Return (X, Y) of the center of cell containing provided text 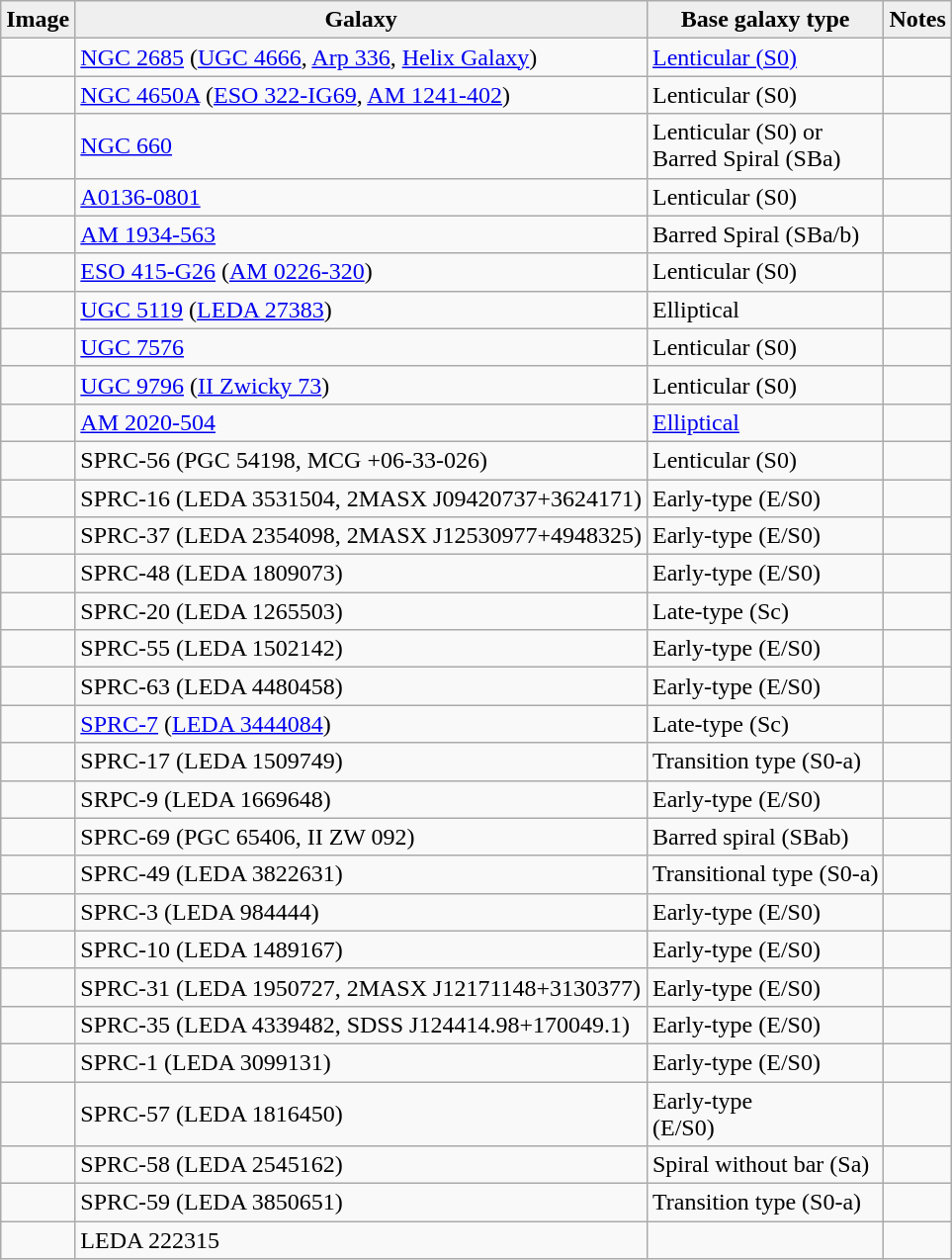
Barred Spiral (SBa/b) (765, 234)
AM 1934-563 (362, 234)
NGC 660 (362, 146)
Spiral without bar (Sa) (765, 1165)
UGC 5119 (LEDA 27383) (362, 310)
Transitional type (S0-a) (765, 874)
AM 2020-504 (362, 422)
SPRC-56 (PGC 54198, MCG +06-33-026) (362, 460)
SPRC-48 (LEDA 1809073) (362, 574)
UGC 7576 (362, 347)
Notes (917, 20)
SPRC-57 (LEDA 1816450) (362, 1114)
SPRC-31 (LEDA 1950727, 2MASX J12171148+3130377) (362, 987)
SPRC-7 (LEDA 3444084) (362, 724)
SPRC-37 (LEDA 2354098, 2MASX J12530977+4948325) (362, 536)
Lenticular (S0) orBarred Spiral (SBa) (765, 146)
Early-type(E/S0) (765, 1114)
LEDA 222315 (362, 1240)
ESO 415-G26 (AM 0226-320) (362, 272)
SPRC-35 (LEDA 4339482, SDSS J124414.98+170049.1) (362, 1025)
NGC 4650A (ESO 322-IG69, AM 1241-402) (362, 95)
SPRC-17 (LEDA 1509749) (362, 762)
SPRC-55 (LEDA 1502142) (362, 649)
SPRC-49 (LEDA 3822631) (362, 874)
Image (38, 20)
SPRC-1 (LEDA 3099131) (362, 1062)
SPRC-59 (LEDA 3850651) (362, 1203)
SPRC-63 (LEDA 4480458) (362, 686)
NGC 2685 (UGC 4666, Arp 336, Helix Galaxy) (362, 57)
Galaxy (362, 20)
SPRC-16 (LEDA 3531504, 2MASX J09420737+3624171) (362, 497)
SPRC-69 (PGC 65406, II ZW 092) (362, 837)
SPRC-20 (LEDA 1265503) (362, 611)
A0136-0801 (362, 197)
SPRC-10 (LEDA 1489167) (362, 949)
SRPC-9 (LEDA 1669648) (362, 799)
SPRC-58 (LEDA 2545162) (362, 1165)
Base galaxy type (765, 20)
UGC 9796 (II Zwicky 73) (362, 385)
SPRC-3 (LEDA 984444) (362, 912)
Barred spiral (SBab) (765, 837)
